Capture the cell that displays the provided text and extract its [X, Y] central coordinate. 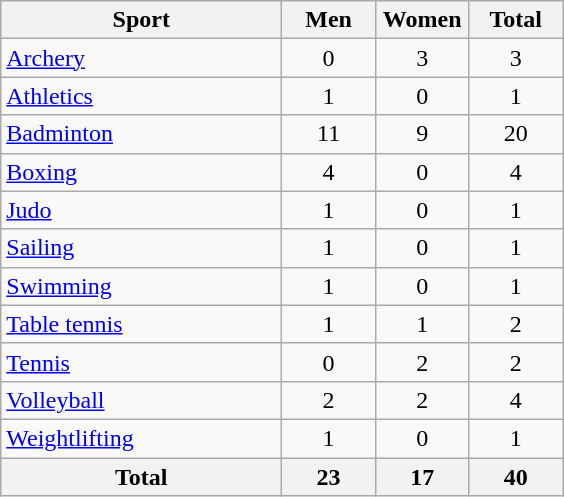
17 [422, 477]
20 [516, 134]
Archery [142, 58]
40 [516, 477]
Sport [142, 20]
Badminton [142, 134]
Swimming [142, 286]
23 [329, 477]
Weightlifting [142, 438]
Volleyball [142, 400]
Tennis [142, 362]
Athletics [142, 96]
Sailing [142, 248]
Men [329, 20]
Boxing [142, 172]
11 [329, 134]
Table tennis [142, 324]
Judo [142, 210]
9 [422, 134]
Women [422, 20]
